Pinpoint the cell where the given text exists, returning its (X, Y) midpoint coordinate. 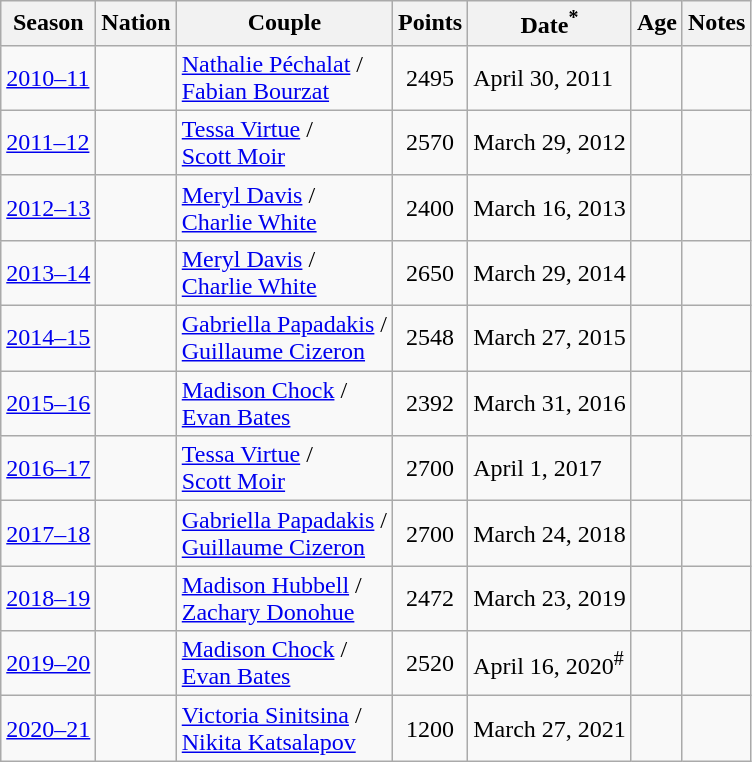
2548 (430, 338)
1200 (430, 728)
2019–20 (48, 664)
April 1, 2017 (550, 468)
April 16, 2020# (550, 664)
2017–18 (48, 534)
Nation (136, 24)
Points (430, 24)
March 23, 2019 (550, 598)
2010–11 (48, 78)
Age (656, 24)
2495 (430, 78)
2020–21 (48, 728)
Madison Hubbell /Zachary Donohue (284, 598)
March 31, 2016 (550, 404)
2016–17 (48, 468)
Nathalie Péchalat /Fabian Bourzat (284, 78)
March 29, 2012 (550, 142)
March 27, 2015 (550, 338)
Date* (550, 24)
2013–14 (48, 272)
2011–12 (48, 142)
March 16, 2013 (550, 208)
March 27, 2021 (550, 728)
March 29, 2014 (550, 272)
2014–15 (48, 338)
2472 (430, 598)
April 30, 2011 (550, 78)
2650 (430, 272)
March 24, 2018 (550, 534)
2392 (430, 404)
2015–16 (48, 404)
Victoria Sinitsina /Nikita Katsalapov (284, 728)
2018–19 (48, 598)
2400 (430, 208)
Couple (284, 24)
Season (48, 24)
2520 (430, 664)
2012–13 (48, 208)
Notes (716, 24)
2570 (430, 142)
